Output the (X, Y) coordinate of the center of the cell containing the given text.  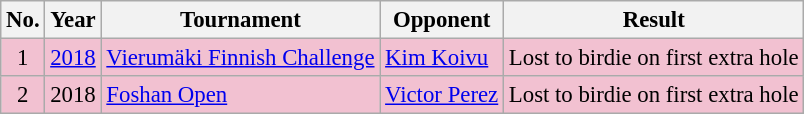
Victor Perez (442, 95)
No. (23, 20)
Opponent (442, 20)
1 (23, 58)
Year (73, 20)
Vierumäki Finnish Challenge (240, 58)
2 (23, 95)
Foshan Open (240, 95)
Tournament (240, 20)
Result (654, 20)
Kim Koivu (442, 58)
